Locate the cell with the specified text and output its [x, y] center coordinate. 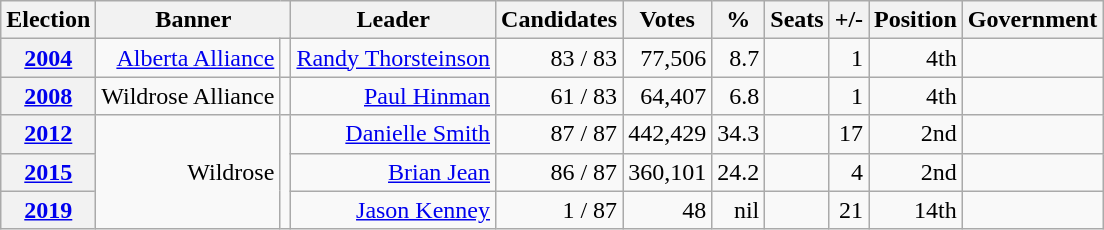
Jason Kenney [394, 210]
Banner [194, 20]
6.8 [738, 96]
Position [916, 20]
360,101 [668, 172]
17 [848, 134]
Candidates [560, 20]
2015 [48, 172]
Votes [668, 20]
21 [848, 210]
14th [916, 210]
83 / 83 [560, 58]
2019 [48, 210]
48 [668, 210]
2004 [48, 58]
Randy Thorsteinson [394, 58]
% [738, 20]
Election [48, 20]
8.7 [738, 58]
24.2 [738, 172]
Government [1032, 20]
86 / 87 [560, 172]
87 / 87 [560, 134]
nil [738, 210]
Leader [394, 20]
4 [848, 172]
Danielle Smith [394, 134]
Wildrose [188, 172]
442,429 [668, 134]
2012 [48, 134]
61 / 83 [560, 96]
77,506 [668, 58]
Paul Hinman [394, 96]
Seats [797, 20]
+/- [848, 20]
64,407 [668, 96]
Brian Jean [394, 172]
Wildrose Alliance [188, 96]
1 / 87 [560, 210]
2008 [48, 96]
34.3 [738, 134]
Alberta Alliance [188, 58]
